Locate the cell with the specified text and output its (X, Y) center coordinate. 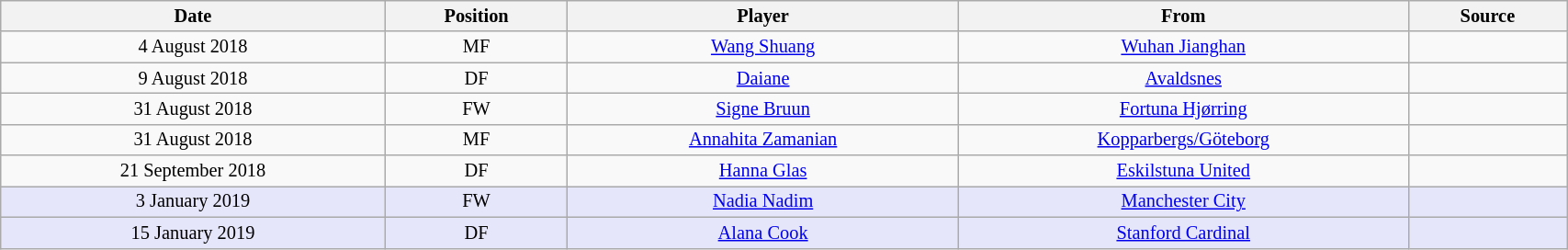
Source (1487, 16)
Signe Bruun (762, 108)
Wang Shuang (762, 47)
Fortuna Hjørring (1183, 108)
Alana Cook (762, 233)
Manchester City (1183, 201)
15 January 2019 (193, 233)
Hanna Glas (762, 171)
4 August 2018 (193, 47)
Wuhan Jianghan (1183, 47)
Avaldsnes (1183, 78)
From (1183, 16)
Position (476, 16)
Kopparbergs/Göteborg (1183, 140)
3 January 2019 (193, 201)
9 August 2018 (193, 78)
Stanford Cardinal (1183, 233)
Eskilstuna United (1183, 171)
Annahita Zamanian (762, 140)
Player (762, 16)
21 September 2018 (193, 171)
Nadia Nadim (762, 201)
Date (193, 16)
Daiane (762, 78)
